Extract the [x, y] coordinate from the center of the cell holding the provided text.  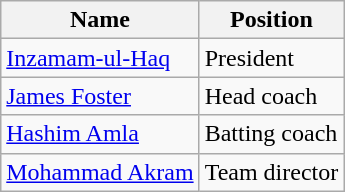
Inzamam-ul-Haq [100, 58]
Hashim Amla [100, 134]
Team director [272, 172]
Head coach [272, 96]
President [272, 58]
Name [100, 20]
Batting coach [272, 134]
James Foster [100, 96]
Mohammad Akram [100, 172]
Position [272, 20]
